Return [x, y] of the center of cell containing provided text 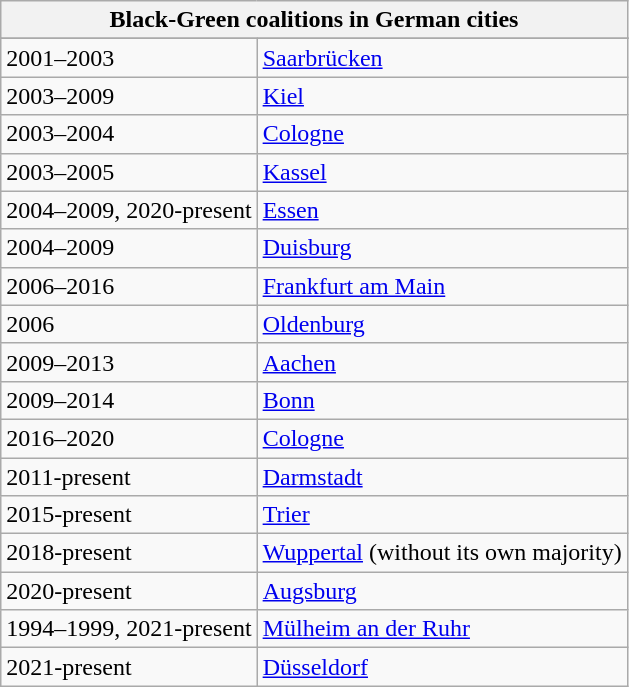
Duisburg [442, 248]
2004–2009 [129, 248]
2015-present [129, 515]
2006 [129, 324]
Kiel [442, 96]
2018-present [129, 553]
2021-present [129, 667]
Oldenburg [442, 324]
Essen [442, 210]
2016–2020 [129, 438]
2020-present [129, 591]
Bonn [442, 400]
2003–2009 [129, 96]
Düsseldorf [442, 667]
2003–2004 [129, 134]
2009–2013 [129, 362]
Black-Green coalitions in German cities [314, 20]
Frankfurt am Main [442, 286]
2009–2014 [129, 400]
Kassel [442, 172]
Aachen [442, 362]
2006–2016 [129, 286]
2011-present [129, 477]
2004–2009, 2020-present [129, 210]
Wuppertal (without its own majority) [442, 553]
Trier [442, 515]
2001–2003 [129, 58]
Saarbrücken [442, 58]
Darmstadt [442, 477]
1994–1999, 2021-present [129, 629]
Augsburg [442, 591]
2003–2005 [129, 172]
Mülheim an der Ruhr [442, 629]
